Locate the cell with the specified text and output its [x, y] center coordinate. 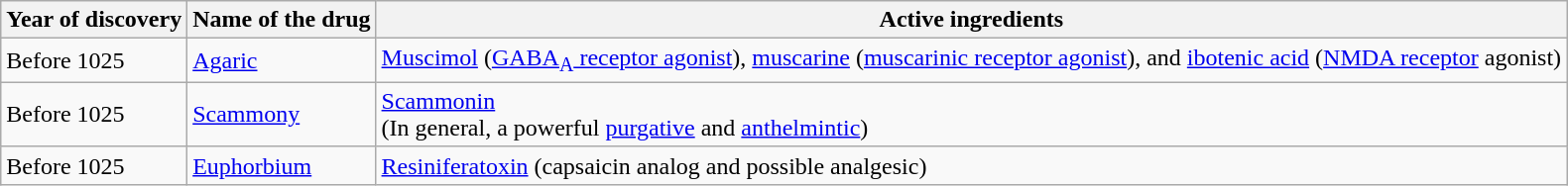
Muscimol (GABAA receptor agonist), muscarine (muscarinic receptor agonist), and ibotenic acid (NMDA receptor agonist) [972, 60]
Scammonin(In general, a powerful purgative and anthelmintic) [972, 115]
Scammony [282, 115]
Year of discovery [94, 20]
Name of the drug [282, 20]
Active ingredients [972, 20]
Euphorbium [282, 165]
Agaric [282, 60]
Resiniferatoxin (capsaicin analog and possible analgesic) [972, 165]
